Scan for the cell matching the given text and deliver its (x, y) coordinate at center. 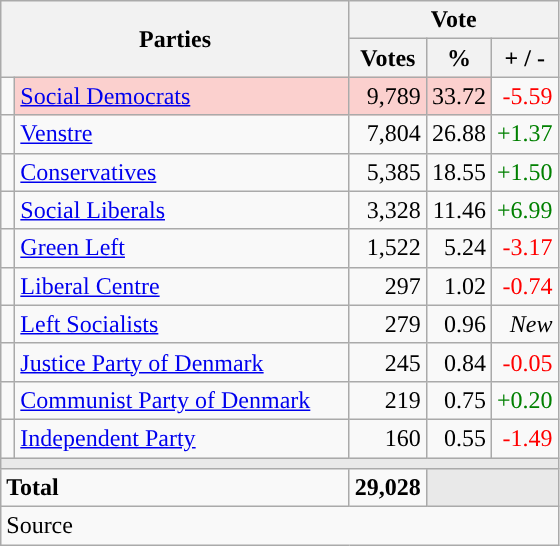
279 (388, 324)
0.84 (458, 362)
Total (176, 488)
5,385 (388, 172)
Conservatives (182, 172)
+ / - (524, 58)
-0.74 (524, 286)
-3.17 (524, 248)
Independent Party (182, 438)
245 (388, 362)
+1.37 (524, 134)
7,804 (388, 134)
297 (388, 286)
Source (280, 526)
+1.50 (524, 172)
Green Left (182, 248)
26.88 (458, 134)
0.96 (458, 324)
+0.20 (524, 400)
Social Democrats (182, 96)
Venstre (182, 134)
Parties (176, 39)
5.24 (458, 248)
Votes (388, 58)
-0.05 (524, 362)
Vote (454, 20)
1.02 (458, 286)
Social Liberals (182, 210)
-1.49 (524, 438)
9,789 (388, 96)
-5.59 (524, 96)
Communist Party of Denmark (182, 400)
Liberal Centre (182, 286)
1,522 (388, 248)
Justice Party of Denmark (182, 362)
18.55 (458, 172)
219 (388, 400)
0.55 (458, 438)
0.75 (458, 400)
Left Socialists (182, 324)
New (524, 324)
% (458, 58)
33.72 (458, 96)
+6.99 (524, 210)
11.46 (458, 210)
3,328 (388, 210)
29,028 (388, 488)
160 (388, 438)
